Pinpoint the cell where the given text exists, returning its [X, Y] midpoint coordinate. 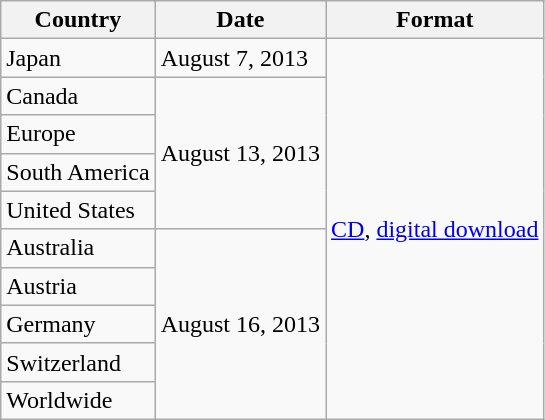
Switzerland [78, 362]
August 13, 2013 [240, 153]
Date [240, 20]
August 7, 2013 [240, 58]
Europe [78, 134]
Japan [78, 58]
Worldwide [78, 400]
Country [78, 20]
Austria [78, 286]
South America [78, 172]
Australia [78, 248]
Germany [78, 324]
August 16, 2013 [240, 324]
United States [78, 210]
Canada [78, 96]
Format [435, 20]
CD, digital download [435, 230]
